Detect which cell encompasses the target text, then output its [X, Y] center coordinate. 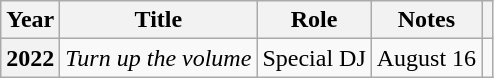
Notes [426, 20]
Turn up the volume [158, 58]
Title [158, 20]
August 16 [426, 58]
2022 [30, 58]
Special DJ [314, 58]
Role [314, 20]
Year [30, 20]
